Locate the cell with the specified text and output its [X, Y] center coordinate. 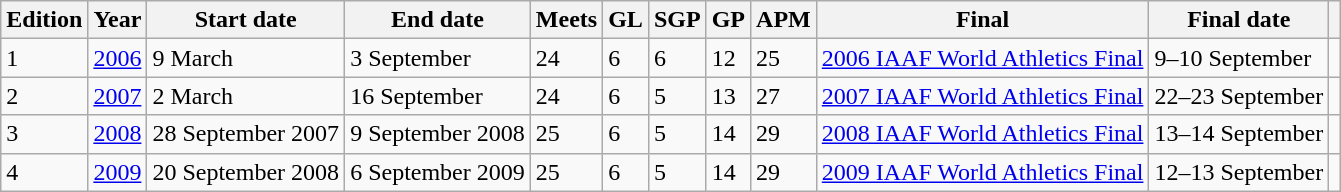
2009 IAAF World Athletics Final [982, 172]
Start date [246, 20]
2 March [246, 96]
6 September 2009 [438, 172]
2007 [118, 96]
GP [728, 20]
9 September 2008 [438, 134]
GL [626, 20]
2007 IAAF World Athletics Final [982, 96]
APM [784, 20]
13 [728, 96]
End date [438, 20]
9 March [246, 58]
Year [118, 20]
28 September 2007 [246, 134]
Final date [1239, 20]
2 [44, 96]
3 September [438, 58]
12 [728, 58]
22–23 September [1239, 96]
Meets [566, 20]
20 September 2008 [246, 172]
SGP [677, 20]
2008 [118, 134]
9–10 September [1239, 58]
Edition [44, 20]
1 [44, 58]
16 September [438, 96]
2006 IAAF World Athletics Final [982, 58]
13–14 September [1239, 134]
2006 [118, 58]
2009 [118, 172]
4 [44, 172]
2008 IAAF World Athletics Final [982, 134]
Final [982, 20]
12–13 September [1239, 172]
3 [44, 134]
27 [784, 96]
